Provide the [X, Y] coordinate of the cell's center where the given text is located.  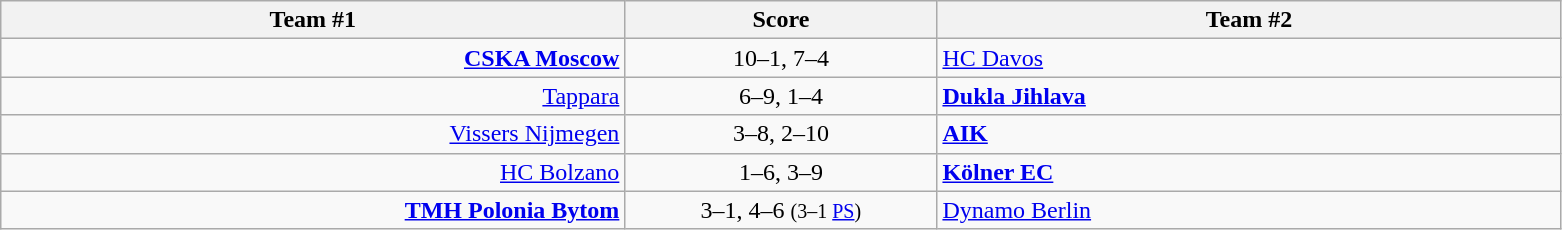
1–6, 3–9 [781, 172]
CSKA Moscow [313, 58]
Kölner EC [1249, 172]
3–8, 2–10 [781, 134]
10–1, 7–4 [781, 58]
3–1, 4–6 (3–1 PS) [781, 210]
6–9, 1–4 [781, 96]
Team #1 [313, 20]
TMH Polonia Bytom [313, 210]
AIK [1249, 134]
Vissers Nijmegen [313, 134]
Tappara [313, 96]
Dynamo Berlin [1249, 210]
Dukla Jihlava [1249, 96]
Score [781, 20]
Team #2 [1249, 20]
HC Bolzano [313, 172]
HC Davos [1249, 58]
